For the text-containing cell, return its midpoint in (x, y) coordinate format. 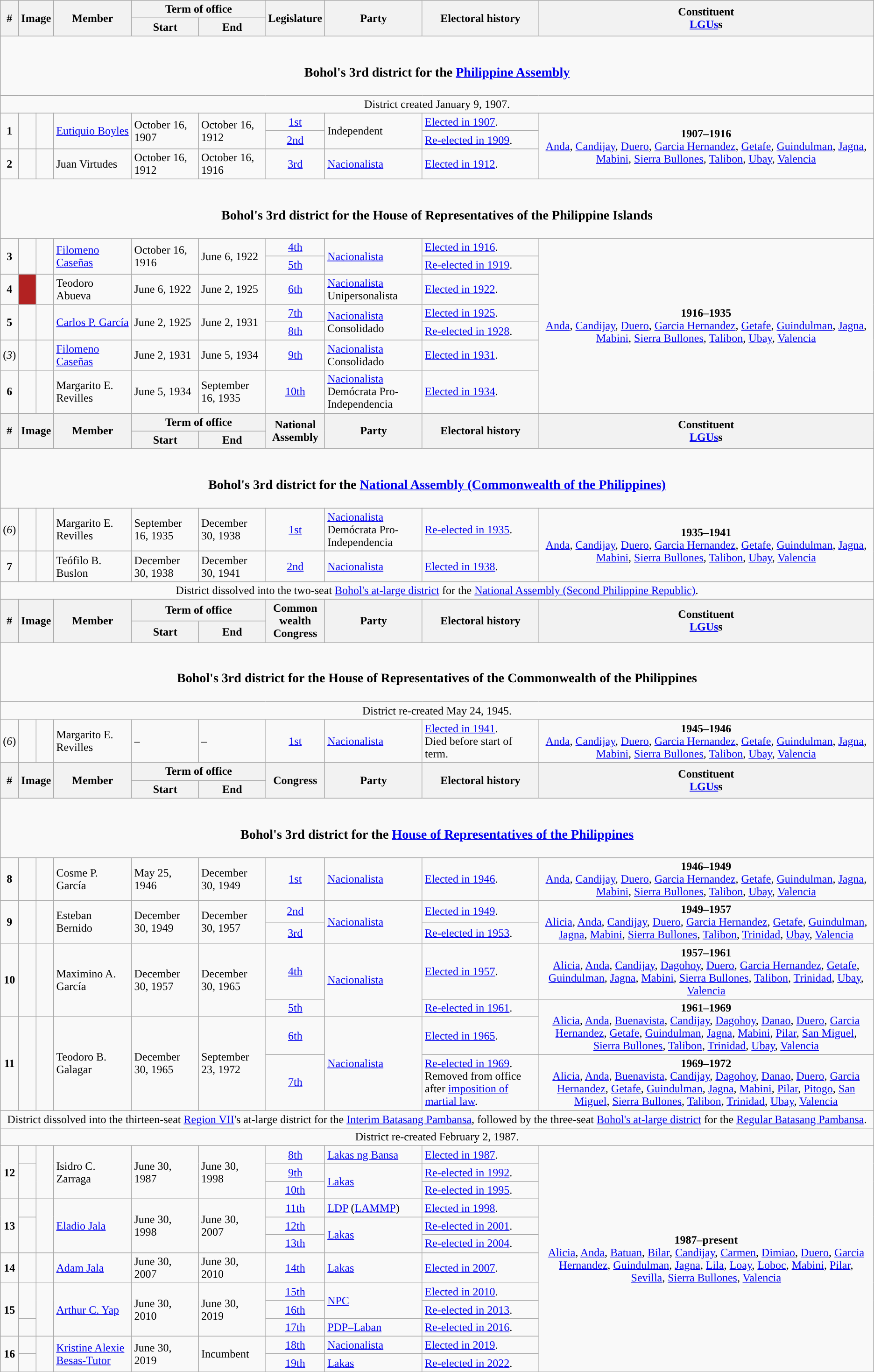
Legislature (295, 18)
19th (295, 1363)
Elected in 1998. (480, 1208)
15th (295, 1292)
Elected in 1912. (480, 163)
Elected in 1957. (480, 971)
1907–1916Anda, Candijay, Duero, Garcia Hernandez, Getafe, Guindulman, Jagna, Mabini, Sierra Bullones, Talibon, Ubay, Valencia (706, 146)
11th (295, 1208)
14 (9, 1267)
11 (9, 1064)
Elected in 1941.Died before start of term. (480, 741)
Elected in 2010. (480, 1292)
5 (9, 322)
CommonwealthCongress (295, 621)
Adam Jala (92, 1267)
Independent (374, 131)
PDP–Laban (374, 1327)
Bohol's 3rd district for the House of Representatives of the Commonwealth of the Philippines (437, 672)
Re-elected in 1935. (480, 530)
Elected in 1931. (480, 355)
Juan Virtudes (92, 163)
Maximino A. García (92, 980)
1935–1941Anda, Candijay, Duero, Garcia Hernandez, Getafe, Guindulman, Jagna, Mabini, Sierra Bullones, Talibon, Ubay, Valencia (706, 545)
NacionalistaUnipersonalista (374, 290)
12 (9, 1173)
October 16, 1907 (165, 131)
District re-created May 24, 1945. (437, 711)
1945–1946Anda, Candijay, Duero, Garcia Hernandez, Getafe, Guindulman, Jagna, Mabini, Sierra Bullones, Talibon, Ubay, Valencia (706, 741)
Incumbent (232, 1354)
Re-elected in 1909. (480, 140)
13th (295, 1244)
Kristine Alexie Besas-Tutor (92, 1354)
Bohol's 3rd district for the House of Representatives of the Philippines (437, 827)
1 (9, 131)
Arthur C. Yap (92, 1309)
District re-created February 2, 1987. (437, 1137)
Esteban Bernido (92, 922)
4 (9, 290)
Elected in 1965. (480, 1036)
District created January 9, 1907. (437, 104)
May 25, 1946 (165, 879)
September 23, 1972 (232, 1064)
Re-elected in 1928. (480, 331)
Re-elected in 1953. (480, 933)
Re-elected in 2013. (480, 1309)
Re-elected in 1919. (480, 265)
Elected in 1907. (480, 122)
13 (9, 1226)
LDP (LAMMP) (374, 1208)
Elected in 1916. (480, 248)
Re-elected in 1995. (480, 1190)
16th (295, 1309)
14th (295, 1267)
9 (9, 922)
Re-elected in 1969.Removed from office after imposition of martial law. (480, 1082)
Re-elected in 2016. (480, 1327)
Re-elected in 1992. (480, 1173)
June 30, 1987 (165, 1173)
Eutiquio Boyles (92, 131)
District dissolved into the two-seat Bohol's at-large district for the National Assembly (Second Philippine Republic). (437, 590)
1946–1949Anda, Candijay, Duero, Garcia Hernandez, Getafe, Guindulman, Jagna, Mabini, Sierra Bullones, Talibon, Ubay, Valencia (706, 879)
Elected in 2007. (480, 1267)
Elected in 1938. (480, 566)
Bohol's 3rd district for the House of Representatives of the Philippine Islands (437, 208)
Elected in 1922. (480, 290)
Bohol's 3rd district for the National Assembly (Commonwealth of the Philippines) (437, 478)
December 30, 1941 (232, 566)
10 (9, 980)
Re-elected in 2022. (480, 1363)
18th (295, 1345)
2 (9, 163)
16 (9, 1354)
8 (9, 879)
6 (9, 392)
Isidro C. Zarraga (92, 1173)
Elected in 2019. (480, 1345)
1949–1957Alicia, Anda, Candijay, Duero, Garcia Hernandez, Getafe, Guindulman, Jagna, Mabini, Sierra Bullones, Talibon, Trinidad, Ubay, Valencia (706, 922)
Re-elected in 2004. (480, 1244)
1916–1935Anda, Candijay, Duero, Garcia Hernandez, Getafe, Guindulman, Jagna, Mabini, Sierra Bullones, Talibon, Ubay, Valencia (706, 326)
(3) (9, 355)
Elected in 1946. (480, 879)
NationalAssembly (295, 431)
3 (9, 256)
Elected in 1934. (480, 392)
Cosme P. García (92, 879)
Elected in 1987. (480, 1155)
Teodoro B. Galagar (92, 1064)
7 (9, 566)
Lakas ng Bansa (374, 1155)
17th (295, 1327)
Elected in 1925. (480, 313)
Teodoro Abueva (92, 290)
Elected in 1949. (480, 911)
Eladio Jala (92, 1226)
Re-elected in 2001. (480, 1226)
15 (9, 1309)
Congress (295, 780)
NPC (374, 1301)
Bohol's 3rd district for the Philippine Assembly (437, 65)
12th (295, 1226)
Teófilo B. Buslon (92, 566)
Carlos P. García (92, 322)
Re-elected in 1961. (480, 1008)
